For the text-containing cell, return its midpoint in (X, Y) coordinate format. 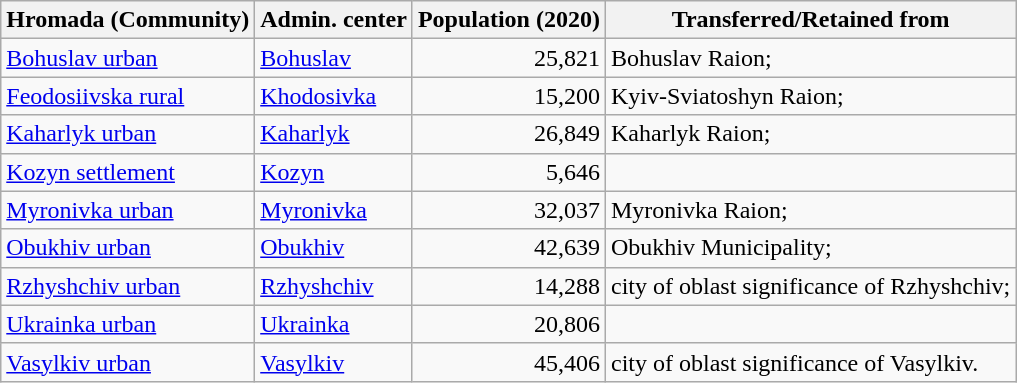
Kaharlyk Raion; (810, 134)
Obukhiv Municipality; (810, 248)
20,806 (508, 324)
14,288 (508, 286)
Myronivka (334, 210)
Bohuslav urban (128, 58)
Population (2020) (508, 20)
Admin. center (334, 20)
Myronivka Raion; (810, 210)
Khodosivka (334, 96)
Kozyn (334, 172)
Obukhiv (334, 248)
city of oblast significance of Vasylkiv. (810, 362)
32,037 (508, 210)
42,639 (508, 248)
26,849 (508, 134)
Transferred/Retained from (810, 20)
Kaharlyk (334, 134)
Kaharlyk urban (128, 134)
Kozyn settlement (128, 172)
5,646 (508, 172)
Hromada (Community) (128, 20)
Myronivka urban (128, 210)
Rzhyshchiv (334, 286)
45,406 (508, 362)
Kyiv-Sviatoshyn Raion; (810, 96)
Bohuslav (334, 58)
Bohuslav Raion; (810, 58)
25,821 (508, 58)
Ukrainka (334, 324)
Ukrainka urban (128, 324)
15,200 (508, 96)
city of oblast significance of Rzhyshchiv; (810, 286)
Obukhiv urban (128, 248)
Rzhyshchiv urban (128, 286)
Feodosiivska rural (128, 96)
Vasylkiv (334, 362)
Vasylkiv urban (128, 362)
